Return [x, y] of the center of cell containing provided text 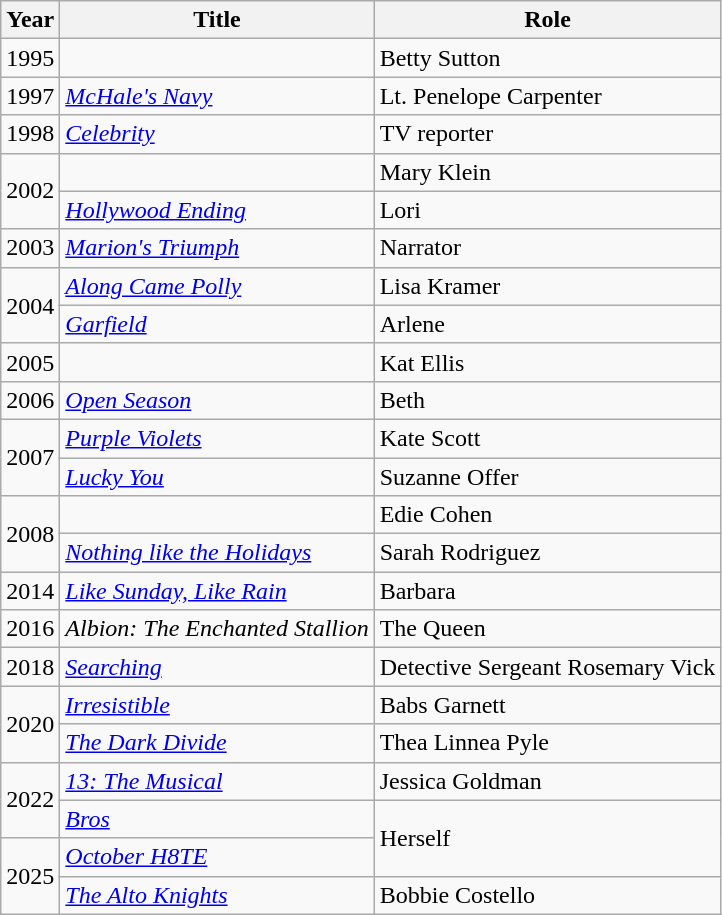
Barbara [548, 591]
Marion's Triumph [217, 248]
2014 [30, 591]
Open Season [217, 400]
2016 [30, 629]
Title [217, 20]
Garfield [217, 324]
The Dark Divide [217, 743]
2008 [30, 534]
Searching [217, 667]
TV reporter [548, 134]
Kate Scott [548, 438]
2020 [30, 724]
Lori [548, 210]
2005 [30, 362]
Beth [548, 400]
Lisa Kramer [548, 286]
2004 [30, 305]
Mary Klein [548, 172]
Hollywood Ending [217, 210]
Like Sunday, Like Rain [217, 591]
Edie Cohen [548, 515]
October H8TE [217, 857]
McHale's Navy [217, 96]
2025 [30, 876]
Jessica Goldman [548, 781]
Suzanne Offer [548, 477]
Babs Garnett [548, 705]
Irresistible [217, 705]
Narrator [548, 248]
Lt. Penelope Carpenter [548, 96]
Betty Sutton [548, 58]
Thea Linnea Pyle [548, 743]
1995 [30, 58]
Kat Ellis [548, 362]
Along Came Polly [217, 286]
2003 [30, 248]
Role [548, 20]
2022 [30, 800]
Bobbie Costello [548, 895]
1997 [30, 96]
Lucky You [217, 477]
2002 [30, 191]
Celebrity [217, 134]
2006 [30, 400]
Detective Sergeant Rosemary Vick [548, 667]
Year [30, 20]
13: The Musical [217, 781]
The Alto Knights [217, 895]
Bros [217, 819]
1998 [30, 134]
Purple Violets [217, 438]
Sarah Rodriguez [548, 553]
Nothing like the Holidays [217, 553]
Herself [548, 838]
Arlene [548, 324]
2018 [30, 667]
The Queen [548, 629]
2007 [30, 457]
Albion: The Enchanted Stallion [217, 629]
